Provide the (x, y) coordinate of the cell's center where the given text is located.  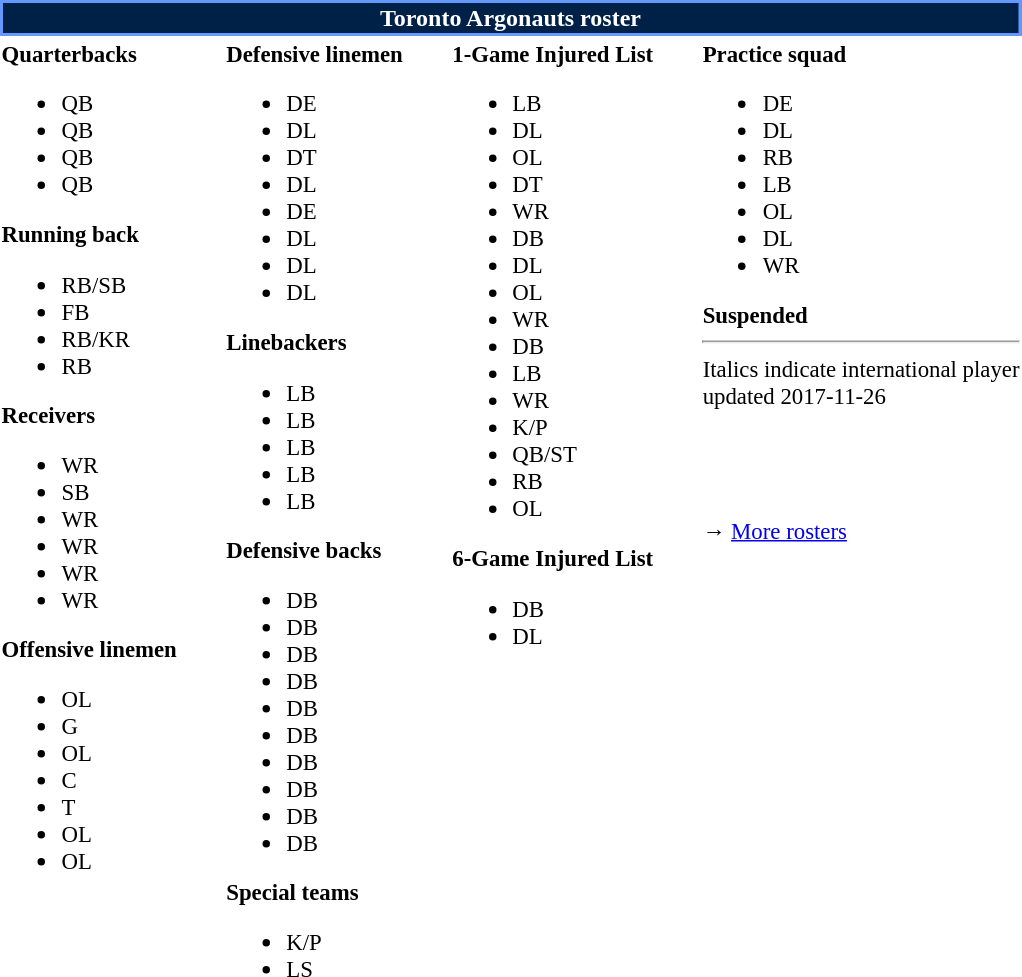
Toronto Argonauts roster (510, 18)
